Find where the given text appears and provide that cell's center as [X, Y] coordinate. 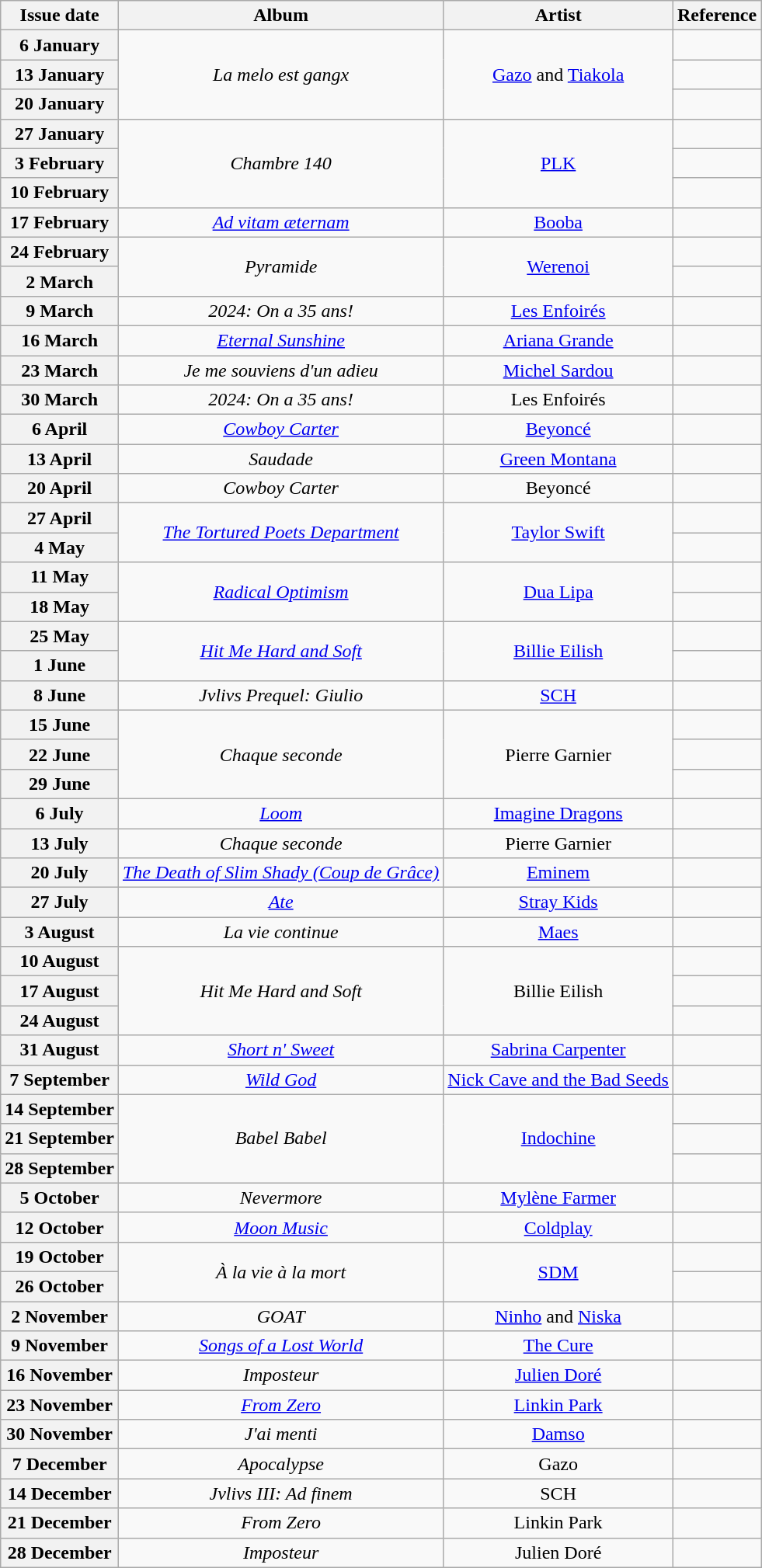
13 July [60, 843]
The Death of Slim Shady (Coup de Grâce) [280, 873]
GOAT [280, 1316]
6 January [60, 45]
7 December [60, 1464]
13 January [60, 75]
Reference [716, 16]
9 March [60, 311]
Werenoi [558, 266]
Stray Kids [558, 902]
Eminem [558, 873]
Ariana Grande [558, 340]
Apocalypse [280, 1464]
8 June [60, 695]
20 April [60, 488]
10 August [60, 961]
Jvlivs Prequel: Giulio [280, 695]
27 January [60, 134]
Booba [558, 222]
Moon Music [280, 1227]
12 October [60, 1227]
Nick Cave and the Bad Seeds [558, 1080]
Mylène Farmer [558, 1198]
Album [280, 16]
27 July [60, 902]
6 April [60, 429]
3 August [60, 932]
20 January [60, 104]
Short n' Sweet [280, 1050]
The Cure [558, 1346]
Eternal Sunshine [280, 340]
Jvlivs III: Ad finem [280, 1493]
Green Montana [558, 459]
30 November [60, 1434]
2 March [60, 281]
La melo est gangx [280, 75]
24 August [60, 1020]
24 February [60, 252]
22 June [60, 754]
Taylor Swift [558, 533]
9 November [60, 1346]
Gazo and Tiakola [558, 75]
5 October [60, 1198]
3 February [60, 163]
7 September [60, 1080]
4 May [60, 548]
16 March [60, 340]
SDM [558, 1271]
Coldplay [558, 1227]
Babel Babel [280, 1139]
28 December [60, 1552]
28 September [60, 1168]
25 May [60, 636]
À la vie à la mort [280, 1271]
13 April [60, 459]
17 February [60, 222]
23 March [60, 370]
29 June [60, 784]
1 June [60, 666]
Songs of a Lost World [280, 1346]
Loom [280, 813]
14 December [60, 1493]
6 July [60, 813]
27 April [60, 518]
Michel Sardou [558, 370]
2 November [60, 1316]
Nevermore [280, 1198]
30 March [60, 400]
21 December [60, 1523]
Ninho and Niska [558, 1316]
Radical Optimism [280, 592]
26 October [60, 1286]
15 June [60, 725]
Maes [558, 932]
Indochine [558, 1139]
19 October [60, 1257]
14 September [60, 1109]
Dua Lipa [558, 592]
23 November [60, 1405]
31 August [60, 1050]
Issue date [60, 16]
10 February [60, 193]
Wild God [280, 1080]
11 May [60, 577]
20 July [60, 873]
Artist [558, 16]
Ad vitam æternam [280, 222]
Imagine Dragons [558, 813]
Sabrina Carpenter [558, 1050]
16 November [60, 1375]
The Tortured Poets Department [280, 533]
J'ai menti [280, 1434]
Gazo [558, 1464]
Chambre 140 [280, 163]
Damso [558, 1434]
PLK [558, 163]
Ate [280, 902]
Saudade [280, 459]
Pyramide [280, 266]
21 September [60, 1139]
Je me souviens d'un adieu [280, 370]
La vie continue [280, 932]
17 August [60, 991]
18 May [60, 607]
